Return (X, Y) of the center of cell containing provided text 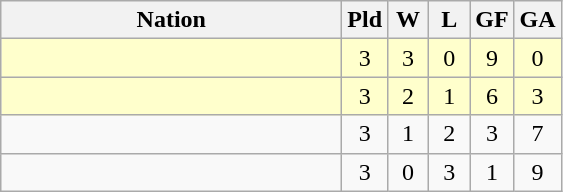
GA (538, 20)
7 (538, 134)
W (408, 20)
L (450, 20)
Pld (365, 20)
GF (492, 20)
Nation (172, 20)
6 (492, 96)
